Locate the cell with the specified text and output its [X, Y] center coordinate. 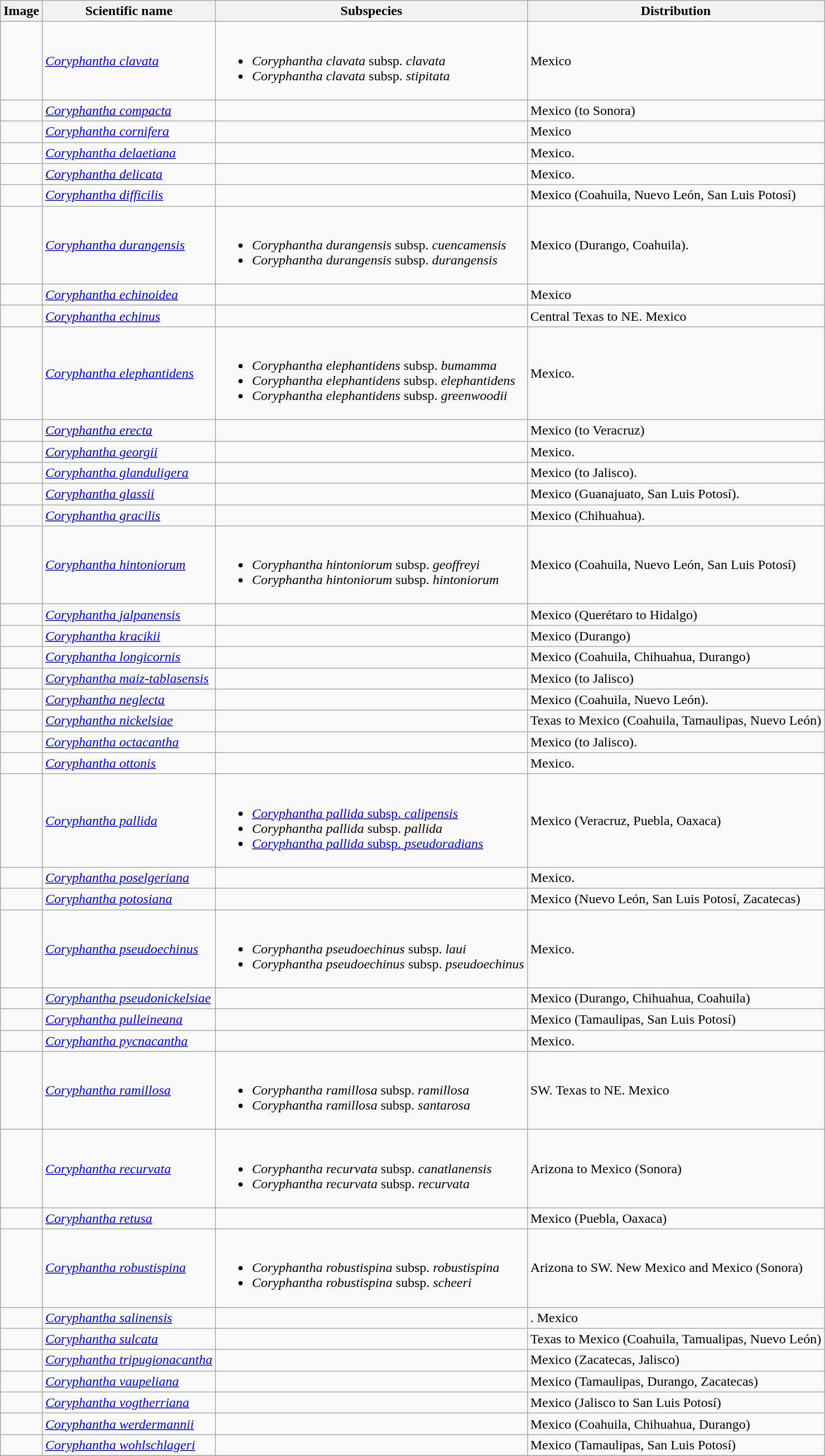
Coryphantha echinoidea [129, 295]
Mexico (Nuevo León, San Luis Potosí, Zacatecas) [676, 899]
Mexico (to Sonora) [676, 110]
Image [21, 11]
Coryphantha longicornis [129, 657]
Coryphantha gracilis [129, 515]
Scientific name [129, 11]
Coryphantha jalpanensis [129, 615]
Mexico (Zacatecas, Jalisco) [676, 1360]
Coryphantha robustispina subsp. robustispinaCoryphantha robustispina subsp. scheeri [372, 1268]
Coryphantha recurvata subsp. canatlanensis Coryphantha recurvata subsp. recurvata [372, 1169]
Coryphantha durangensis subsp. cuencamensis Coryphantha durangensis subsp. durangensis [372, 245]
Coryphantha delicata [129, 174]
Coryphantha pseudoechinus subsp. laui Coryphantha pseudoechinus subsp. pseudoechinus [372, 948]
Mexico (Jalisco to San Luis Potosí) [676, 1402]
Texas to Mexico (Coahuila, Tamualipas, Nuevo León) [676, 1339]
. Mexico [676, 1318]
Mexico (Veracruz, Puebla, Oaxaca) [676, 820]
Coryphantha durangensis [129, 245]
Mexico (to Jalisco) [676, 678]
Coryphantha elephantidens [129, 373]
Mexico (Coahuila, Nuevo León). [676, 700]
Arizona to SW. New Mexico and Mexico (Sonora) [676, 1268]
Coryphantha vaupeliana [129, 1381]
Coryphantha cornifera [129, 132]
Coryphantha kracikii [129, 636]
Mexico (Puebla, Oaxaca) [676, 1218]
Coryphantha elephantidens subsp. bumamma Coryphantha elephantidens subsp. elephantidensCoryphantha elephantidens subsp. greenwoodii [372, 373]
Coryphantha ramillosa [129, 1091]
Mexico (Durango) [676, 636]
SW. Texas to NE. Mexico [676, 1091]
Coryphantha werdermannii [129, 1424]
Coryphantha pycnacantha [129, 1041]
Coryphantha vogtherriana [129, 1402]
Coryphantha recurvata [129, 1169]
Coryphantha delaetiana [129, 153]
Coryphantha pseudonickelsiae [129, 999]
Coryphantha clavata [129, 61]
Coryphantha retusa [129, 1218]
Coryphantha nickelsiae [129, 721]
Central Texas to NE. Mexico [676, 316]
Coryphantha hintoniorum subsp. geoffreyi Coryphantha hintoniorum subsp. hintoniorum [372, 565]
Coryphantha difficilis [129, 195]
Coryphantha poselgeriana [129, 878]
Mexico (Guanajuato, San Luis Potosí). [676, 494]
Mexico (Querétaro to Hidalgo) [676, 615]
Coryphantha salinensis [129, 1318]
Coryphantha pseudoechinus [129, 948]
Coryphantha octacantha [129, 742]
Mexico (Durango, Chihuahua, Coahuila) [676, 999]
Coryphantha potosiana [129, 899]
Coryphantha glanduligera [129, 473]
Coryphantha clavata subsp. clavataCoryphantha clavata subsp. stipitata [372, 61]
Coryphantha neglecta [129, 700]
Coryphantha hintoniorum [129, 565]
Mexico (Chihuahua). [676, 515]
Coryphantha robustispina [129, 1268]
Coryphantha compacta [129, 110]
Mexico (to Veracruz) [676, 430]
Coryphantha pulleineana [129, 1020]
Coryphantha glassii [129, 494]
Mexico (Tamaulipas, Durango, Zacatecas) [676, 1381]
Coryphantha echinus [129, 316]
Coryphantha pallida [129, 820]
Distribution [676, 11]
Coryphantha ramillosa subsp. ramillosaCoryphantha ramillosa subsp. santarosa [372, 1091]
Coryphantha maiz-tablasensis [129, 678]
Coryphantha georgii [129, 451]
Arizona to Mexico (Sonora) [676, 1169]
Texas to Mexico (Coahuila, Tamaulipas, Nuevo León) [676, 721]
Coryphantha wohlschlageri [129, 1445]
Subspecies [372, 11]
Coryphantha tripugionacantha [129, 1360]
Mexico (Durango, Coahuila). [676, 245]
Coryphantha erecta [129, 430]
Coryphantha sulcata [129, 1339]
Coryphantha ottonis [129, 763]
Coryphantha pallida subsp. calipensis Coryphantha pallida subsp. pallidaCoryphantha pallida subsp. pseudoradians [372, 820]
